Extract the (X, Y) coordinate from the center of the cell holding the provided text.  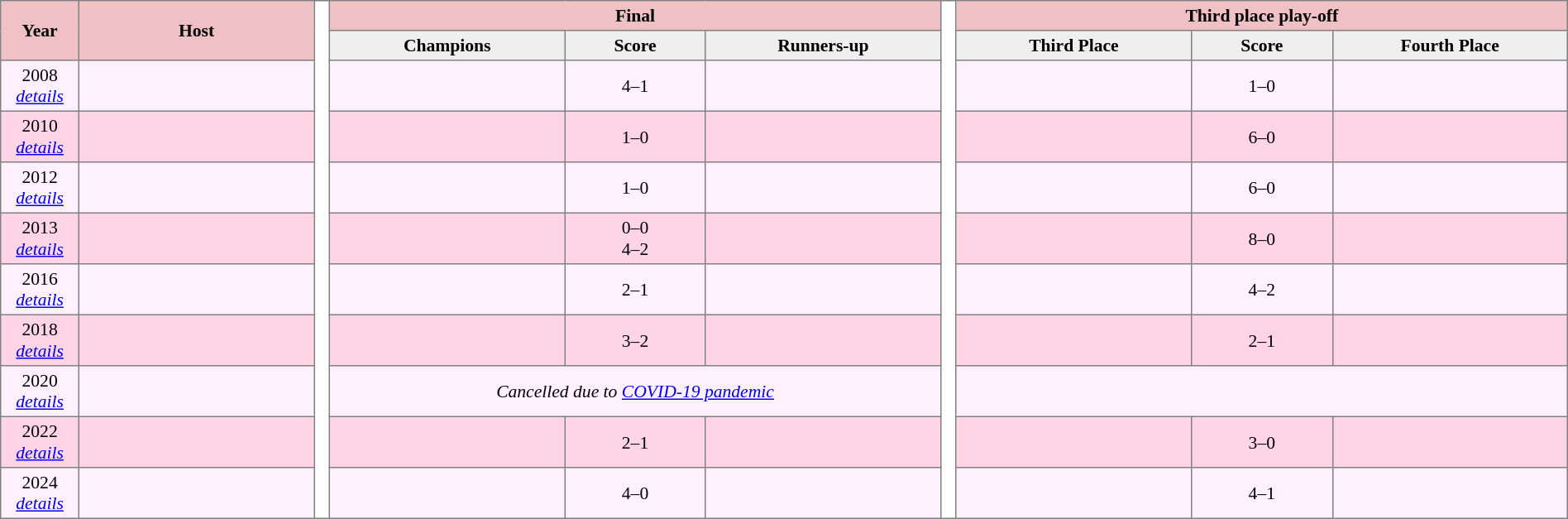
Fourth Place (1450, 46)
4–0 (635, 493)
4–2 (1262, 290)
2020 details (40, 392)
Runners-up (823, 46)
3–0 (1262, 442)
Third Place (1073, 46)
Third place play-off (1262, 16)
2013 details (40, 238)
8–0 (1262, 238)
3–2 (635, 340)
2010 details (40, 137)
2008 details (40, 86)
2012 details (40, 188)
Host (196, 31)
2018 details (40, 340)
2016 details (40, 290)
2022 details (40, 442)
Final (635, 16)
Cancelled due to COVID-19 pandemic (635, 392)
0–0 4–2 (635, 238)
Champions (447, 46)
Year (40, 31)
2024 details (40, 493)
